For the text-containing cell, return its midpoint in [x, y] coordinate format. 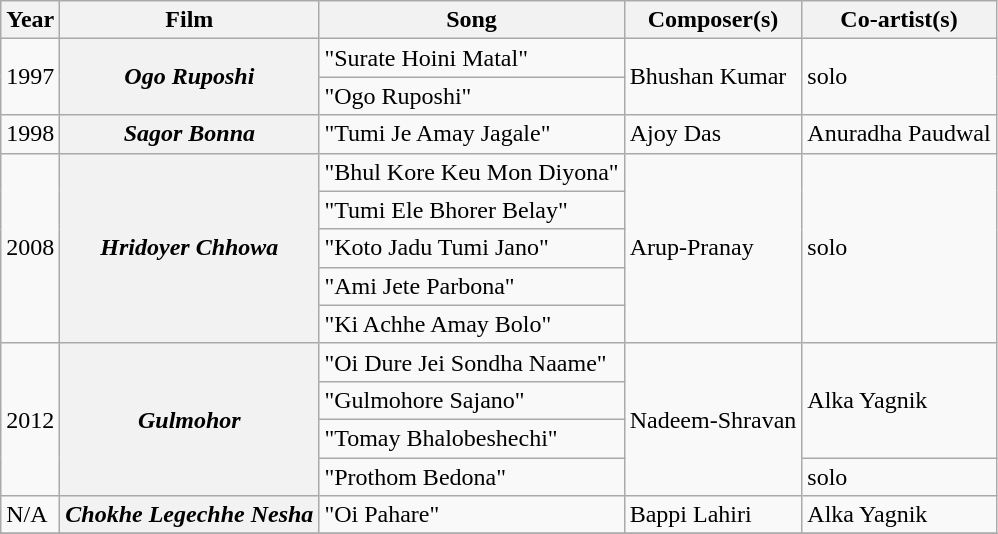
"Koto Jadu Tumi Jano" [472, 248]
Anuradha Paudwal [899, 134]
"Oi Dure Jei Sondha Naame" [472, 362]
Film [190, 20]
Nadeem-Shravan [713, 419]
Ogo Ruposhi [190, 77]
"Tumi Je Amay Jagale" [472, 134]
Sagor Bonna [190, 134]
1997 [30, 77]
Bhushan Kumar [713, 77]
Co-artist(s) [899, 20]
"Ami Jete Parbona" [472, 286]
"Oi Pahare" [472, 515]
2012 [30, 419]
Hridoyer Chhowa [190, 248]
"Ki Achhe Amay Bolo" [472, 324]
Gulmohor [190, 419]
Chokhe Legechhe Nesha [190, 515]
1998 [30, 134]
"Prothom Bedona" [472, 477]
2008 [30, 248]
"Tumi Ele Bhorer Belay" [472, 210]
Song [472, 20]
"Bhul Kore Keu Mon Diyona" [472, 172]
Arup-Pranay [713, 248]
Ajoy Das [713, 134]
Year [30, 20]
"Gulmohore Sajano" [472, 400]
"Surate Hoini Matal" [472, 58]
Composer(s) [713, 20]
"Tomay Bhalobeshechi" [472, 438]
Bappi Lahiri [713, 515]
"Ogo Ruposhi" [472, 96]
N/A [30, 515]
